For the text-containing cell, return its midpoint in (X, Y) coordinate format. 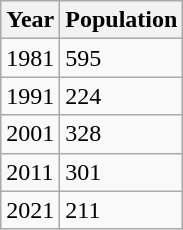
595 (122, 58)
224 (122, 96)
1981 (30, 58)
Year (30, 20)
328 (122, 134)
301 (122, 172)
2011 (30, 172)
Population (122, 20)
1991 (30, 96)
2001 (30, 134)
2021 (30, 210)
211 (122, 210)
